Detect which cell encompasses the target text, then output its [X, Y] center coordinate. 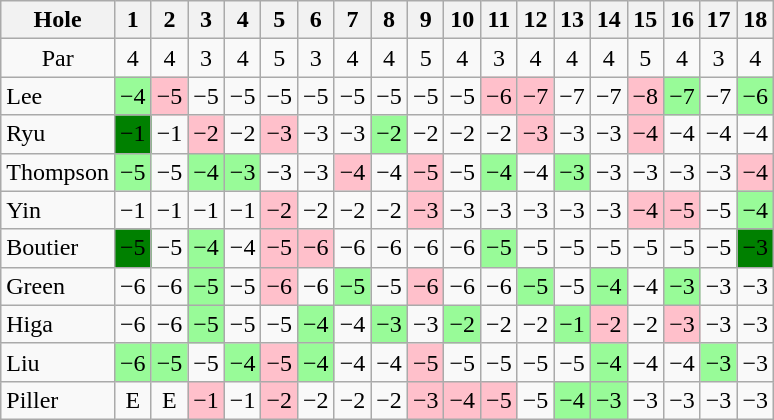
18 [756, 20]
13 [572, 20]
15 [646, 20]
−8 [646, 96]
Boutier [58, 248]
Liu [58, 362]
9 [426, 20]
Ryu [58, 134]
8 [390, 20]
Higa [58, 324]
14 [608, 20]
1 [132, 20]
10 [462, 20]
11 [500, 20]
17 [718, 20]
7 [352, 20]
16 [682, 20]
6 [316, 20]
Yin [58, 210]
12 [536, 20]
Thompson [58, 172]
Piller [58, 400]
Hole [58, 20]
Green [58, 286]
Lee [58, 96]
2 [170, 20]
Par [58, 58]
